Detect which cell encompasses the target text, then output its [x, y] center coordinate. 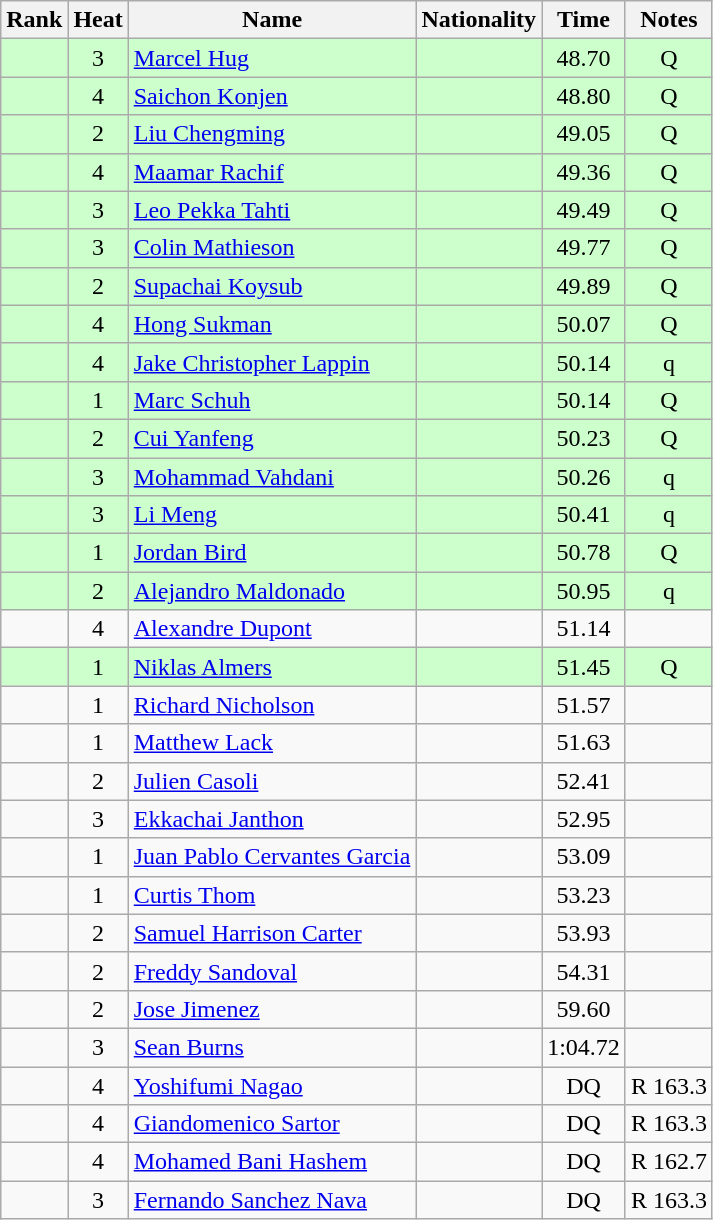
Richard Nicholson [272, 705]
Samuel Harrison Carter [272, 933]
49.49 [584, 210]
Mohamed Bani Hashem [272, 1162]
Liu Chengming [272, 134]
Giandomenico Sartor [272, 1124]
Yoshifumi Nagao [272, 1085]
51.45 [584, 667]
Supachai Koysub [272, 286]
Jose Jimenez [272, 1009]
48.70 [584, 58]
Niklas Almers [272, 667]
Marcel Hug [272, 58]
Maamar Rachif [272, 172]
Juan Pablo Cervantes Garcia [272, 857]
Heat [98, 20]
Alejandro Maldonado [272, 591]
50.26 [584, 477]
49.05 [584, 134]
Ekkachai Janthon [272, 819]
51.14 [584, 629]
Mohammad Vahdani [272, 477]
53.09 [584, 857]
Rank [34, 20]
Julien Casoli [272, 781]
59.60 [584, 1009]
Freddy Sandoval [272, 971]
50.78 [584, 553]
Name [272, 20]
54.31 [584, 971]
Fernando Sanchez Nava [272, 1200]
Time [584, 20]
Jake Christopher Lappin [272, 362]
Nationality [479, 20]
53.93 [584, 933]
49.36 [584, 172]
50.41 [584, 515]
Cui Yanfeng [272, 438]
52.41 [584, 781]
Sean Burns [272, 1047]
1:04.72 [584, 1047]
51.57 [584, 705]
Saichon Konjen [272, 96]
53.23 [584, 895]
R 162.7 [668, 1162]
51.63 [584, 743]
Matthew Lack [272, 743]
Jordan Bird [272, 553]
Curtis Thom [272, 895]
48.80 [584, 96]
50.23 [584, 438]
Colin Mathieson [272, 248]
Notes [668, 20]
52.95 [584, 819]
Hong Sukman [272, 324]
49.89 [584, 286]
50.95 [584, 591]
50.07 [584, 324]
49.77 [584, 248]
Alexandre Dupont [272, 629]
Li Meng [272, 515]
Leo Pekka Tahti [272, 210]
Marc Schuh [272, 400]
